Capture the cell that displays the provided text and extract its (X, Y) central coordinate. 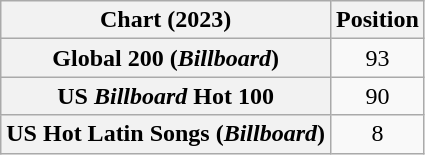
90 (378, 96)
US Billboard Hot 100 (166, 96)
US Hot Latin Songs (Billboard) (166, 134)
93 (378, 58)
Position (378, 20)
Global 200 (Billboard) (166, 58)
Chart (2023) (166, 20)
8 (378, 134)
